Return the [x, y] coordinate for the center point of the cell that contains the specified text.  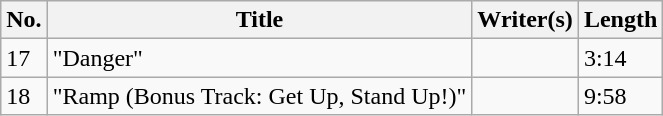
17 [24, 58]
Writer(s) [526, 20]
"Danger" [260, 58]
"Ramp (Bonus Track: Get Up, Stand Up!)" [260, 96]
9:58 [620, 96]
18 [24, 96]
Title [260, 20]
Length [620, 20]
3:14 [620, 58]
No. [24, 20]
